Detect which cell encompasses the target text, then output its [x, y] center coordinate. 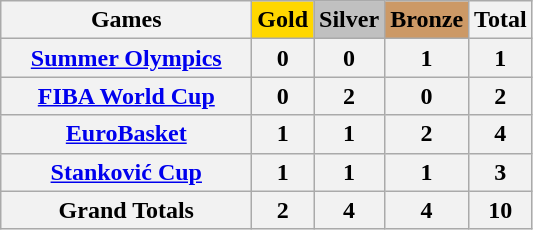
Total [501, 20]
10 [501, 210]
3 [501, 172]
Stanković Cup [126, 172]
Bronze [427, 20]
FIBA World Cup [126, 96]
Silver [350, 20]
Gold [283, 20]
Summer Olympics [126, 58]
EuroBasket [126, 134]
Games [126, 20]
Grand Totals [126, 210]
